From the cell containing the given text, extract its center point as [x, y] coordinate. 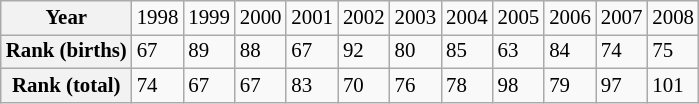
Year [66, 18]
79 [570, 85]
2005 [519, 18]
2007 [622, 18]
Rank (births) [66, 51]
83 [312, 85]
88 [261, 51]
2002 [364, 18]
2003 [416, 18]
85 [467, 51]
98 [519, 85]
92 [364, 51]
80 [416, 51]
70 [364, 85]
Rank (total) [66, 85]
2001 [312, 18]
75 [673, 51]
78 [467, 85]
1998 [158, 18]
1999 [209, 18]
97 [622, 85]
63 [519, 51]
2000 [261, 18]
84 [570, 51]
2004 [467, 18]
101 [673, 85]
76 [416, 85]
2008 [673, 18]
89 [209, 51]
2006 [570, 18]
